Scan for the cell matching the given text and deliver its (X, Y) coordinate at center. 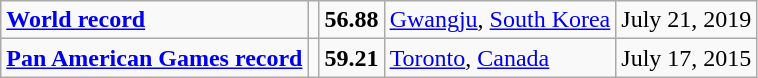
July 17, 2015 (686, 58)
July 21, 2019 (686, 20)
Gwangju, South Korea (500, 20)
World record (154, 20)
Toronto, Canada (500, 58)
Pan American Games record (154, 58)
59.21 (352, 58)
56.88 (352, 20)
